For the text-containing cell, return its midpoint in [x, y] coordinate format. 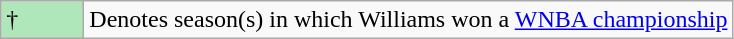
Denotes season(s) in which Williams won a WNBA championship [408, 20]
† [42, 20]
